Extract the (x, y) coordinate from the center of the cell holding the provided text.  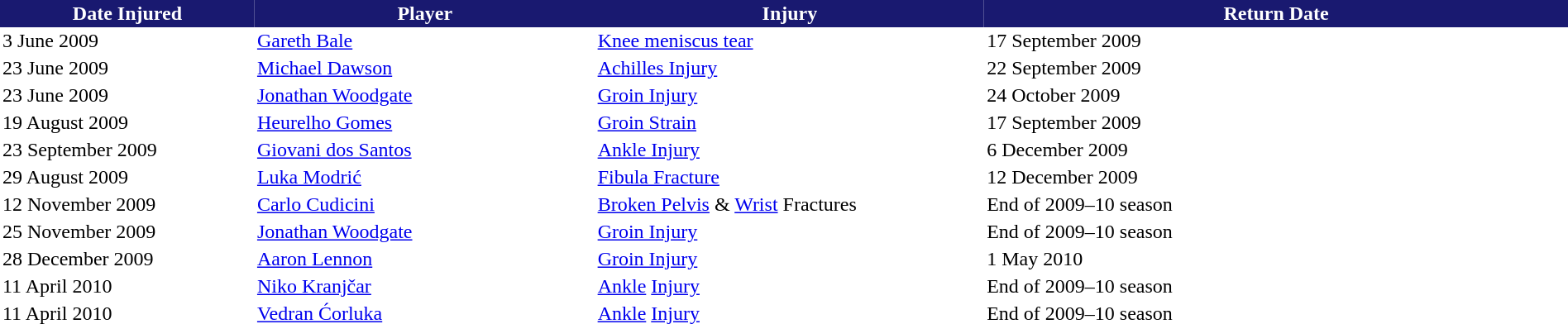
24 October 2009 (1276, 96)
Aaron Lennon (425, 260)
23 September 2009 (127, 150)
Return Date (1276, 13)
Heurelho Gomes (425, 122)
6 December 2009 (1276, 150)
19 August 2009 (127, 122)
1 May 2010 (1276, 260)
Michael Dawson (425, 68)
Gareth Bale (425, 41)
25 November 2009 (127, 231)
Luka Modrić (425, 177)
12 December 2009 (1276, 177)
29 August 2009 (127, 177)
Player (425, 13)
Date Injured (127, 13)
Fibula Fracture (791, 177)
11 April 2010 (127, 286)
12 November 2009 (127, 205)
22 September 2009 (1276, 68)
Niko Kranjčar (425, 286)
28 December 2009 (127, 260)
Injury (791, 13)
Knee meniscus tear (791, 41)
Broken Pelvis & Wrist Fractures (791, 205)
Giovani dos Santos (425, 150)
Groin Strain (791, 122)
Carlo Cudicini (425, 205)
3 June 2009 (127, 41)
Achilles Injury (791, 68)
